Return the [X, Y] coordinate for the center point of the cell that contains the specified text.  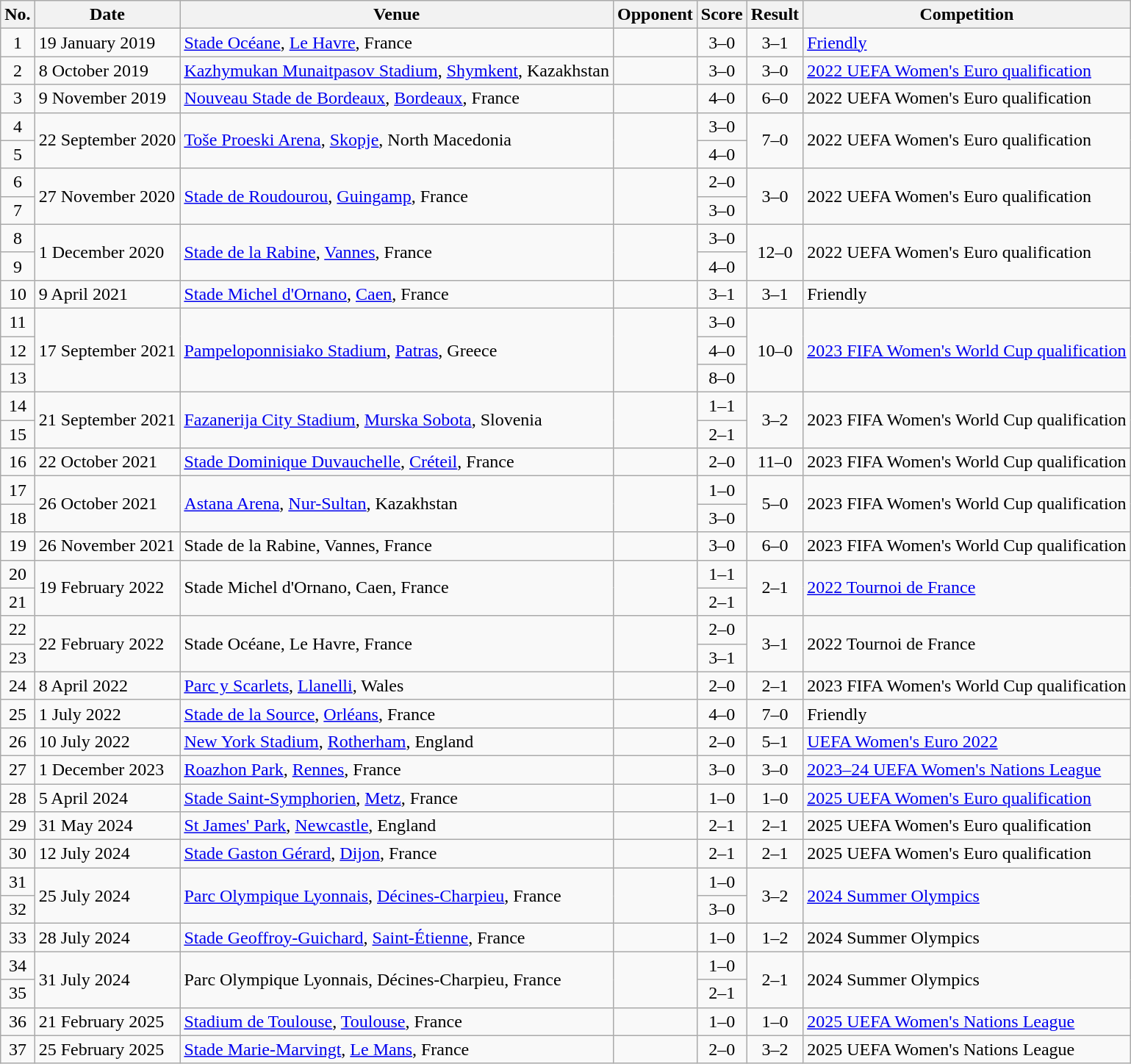
Stade de Roudourou, Guingamp, France [397, 196]
22 October 2021 [107, 462]
9 [18, 266]
Nouveau Stade de Bordeaux, Bordeaux, France [397, 98]
13 [18, 378]
Fazanerija City Stadium, Murska Sobota, Slovenia [397, 420]
34 [18, 966]
19 February 2022 [107, 588]
Date [107, 15]
8 [18, 238]
10–0 [775, 350]
8 April 2022 [107, 686]
2023–24 UEFA Women's Nations League [967, 769]
18 [18, 518]
1 December 2023 [107, 769]
Stadium de Toulouse, Toulouse, France [397, 1021]
23 [18, 658]
22 September 2020 [107, 140]
Score [722, 15]
St James' Park, Newcastle, England [397, 826]
11–0 [775, 462]
Stade Saint-Symphorien, Metz, France [397, 797]
12 July 2024 [107, 854]
27 November 2020 [107, 196]
Opponent [655, 15]
Toše Proeski Arena, Skopje, North Macedonia [397, 140]
22 February 2022 [107, 644]
32 [18, 910]
6 [18, 182]
2 [18, 71]
25 July 2024 [107, 896]
31 May 2024 [107, 826]
30 [18, 854]
8 October 2019 [107, 71]
28 July 2024 [107, 938]
26 [18, 741]
Stade Gaston Gérard, Dijon, France [397, 854]
15 [18, 434]
New York Stadium, Rotherham, England [397, 741]
17 [18, 490]
19 [18, 546]
28 [18, 797]
21 February 2025 [107, 1021]
21 [18, 602]
33 [18, 938]
4 [18, 126]
20 [18, 574]
12 [18, 351]
5 April 2024 [107, 797]
9 November 2019 [107, 98]
26 October 2021 [107, 504]
5 [18, 154]
Stade Geoffroy-Guichard, Saint-Étienne, France [397, 938]
UEFA Women's Euro 2022 [967, 741]
1–2 [775, 938]
21 September 2021 [107, 420]
Kazhymukan Munaitpasov Stadium, Shymkent, Kazakhstan [397, 71]
5–0 [775, 504]
1 [18, 43]
Competition [967, 15]
14 [18, 406]
5–1 [775, 741]
Astana Arena, Nur-Sultan, Kazakhstan [397, 504]
25 February 2025 [107, 1049]
1 December 2020 [107, 252]
Stade Marie-Marvingt, Le Mans, France [397, 1049]
Parc y Scarlets, Llanelli, Wales [397, 686]
31 [18, 882]
25 [18, 713]
Stade de la Source, Orléans, France [397, 713]
10 July 2022 [107, 741]
31 July 2024 [107, 979]
24 [18, 686]
7 [18, 210]
29 [18, 826]
9 April 2021 [107, 294]
27 [18, 769]
Pampeloponnisiako Stadium, Patras, Greece [397, 350]
37 [18, 1049]
35 [18, 993]
22 [18, 630]
Venue [397, 15]
11 [18, 322]
16 [18, 462]
8–0 [722, 378]
Stade Dominique Duvauchelle, Créteil, France [397, 462]
17 September 2021 [107, 350]
3 [18, 98]
10 [18, 294]
Result [775, 15]
No. [18, 15]
19 January 2019 [107, 43]
12–0 [775, 252]
26 November 2021 [107, 546]
36 [18, 1021]
Roazhon Park, Rennes, France [397, 769]
1 July 2022 [107, 713]
